Scan for the cell matching the given text and deliver its [x, y] coordinate at center. 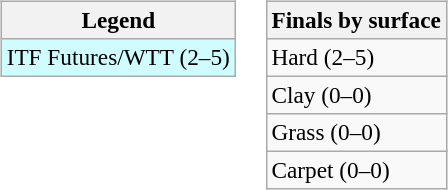
Carpet (0–0) [356, 171]
ITF Futures/WTT (2–5) [118, 57]
Legend [118, 20]
Hard (2–5) [356, 57]
Finals by surface [356, 20]
Clay (0–0) [356, 95]
Grass (0–0) [356, 133]
